Provide the (X, Y) coordinate of the cell's center where the given text is located.  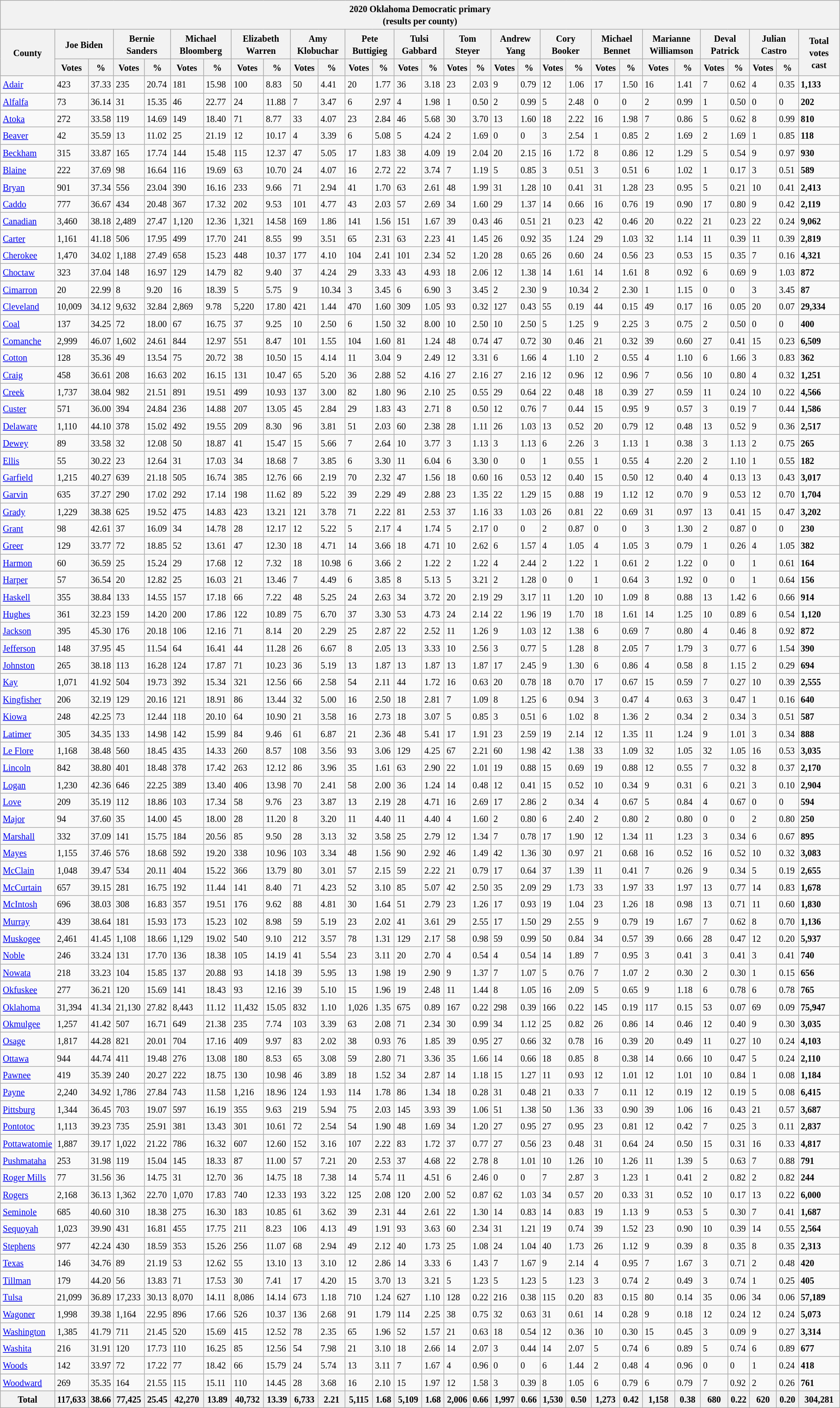
13.10 (277, 1263)
17.53 (217, 1280)
832 (304, 1006)
4,566 (819, 392)
Woods (28, 1365)
1,071 (72, 682)
20.88 (217, 972)
8.98 (277, 921)
13.08 (217, 1058)
Carter (28, 238)
694 (819, 665)
21.38 (217, 1023)
84 (248, 733)
1,161 (72, 238)
3.04 (383, 358)
17.16 (217, 1041)
2.40 (579, 819)
14.11 (217, 1297)
448 (248, 255)
12.17 (277, 529)
Harper (28, 580)
646 (129, 785)
1,362 (129, 1194)
32.19 (101, 699)
8.55 (277, 238)
1,108 (129, 938)
Tom Steyer (468, 44)
3.06 (383, 750)
3.36 (433, 1058)
263 (248, 767)
Total (28, 1399)
Cotton (28, 358)
914 (819, 597)
18.48 (157, 767)
17,233 (129, 1297)
11.20 (277, 819)
1,817 (72, 1041)
1,321 (248, 221)
27.82 (157, 1006)
12.08 (157, 443)
2,119 (819, 204)
735 (129, 1126)
9.53 (277, 204)
2.20 (687, 460)
27.49 (157, 255)
39.15 (101, 887)
3.74 (433, 170)
122 (248, 614)
8.14 (277, 631)
1.16 (481, 511)
31.98 (101, 1160)
9.25 (277, 324)
4.20 (332, 1280)
9.63 (277, 1109)
2.97 (383, 101)
635 (72, 494)
Beckham (28, 153)
Custer (28, 409)
1.78 (383, 1092)
Michael Bloomberg (201, 44)
8.57 (277, 750)
2.70 (433, 955)
Oklahoma (28, 1006)
Grady (28, 511)
165 (129, 153)
20.01 (157, 1041)
22.95 (157, 1314)
248 (72, 716)
18.66 (157, 938)
9,062 (819, 221)
166 (553, 1006)
982 (129, 392)
12.44 (157, 716)
2,819 (819, 238)
167 (457, 1006)
576 (129, 853)
33.23 (101, 972)
2.12 (383, 1246)
5.95 (332, 972)
0.29 (787, 665)
0.72 (529, 341)
Cleveland (28, 306)
37.69 (101, 170)
4.73 (433, 614)
Marianne Williamson (671, 44)
34.92 (101, 1092)
39.23 (101, 1126)
9.20 (157, 289)
33.77 (101, 546)
29,334 (819, 306)
1,048 (72, 870)
1.27 (529, 1075)
434 (129, 204)
Pittsburg (28, 1109)
37.27 (101, 494)
357 (187, 904)
5.66 (332, 443)
9.10 (277, 938)
11.12 (217, 1006)
8.30 (277, 426)
2020 Oklahoma Democratic primary(results per county) (420, 15)
13.43 (217, 1126)
592 (187, 853)
32.84 (157, 306)
1.31 (383, 938)
12.62 (217, 1263)
McClain (28, 870)
94 (72, 819)
1,704 (819, 494)
250 (819, 819)
2.63 (383, 597)
21.45 (157, 1331)
1,164 (129, 1314)
116 (187, 170)
1,385 (72, 1331)
206 (72, 699)
21.22 (157, 1143)
Marshall (28, 836)
540 (248, 938)
2.26 (579, 443)
10.23 (277, 665)
Total votes cast (819, 53)
13.44 (277, 699)
3.78 (332, 511)
3.63 (433, 1229)
Caddo (28, 204)
16.63 (157, 375)
3,460 (72, 221)
8,443 (187, 1006)
Wagoner (28, 1314)
17.22 (157, 1365)
34.02 (101, 255)
506 (129, 238)
2.58 (332, 682)
41.79 (101, 1331)
2,240 (72, 1092)
5.94 (332, 1109)
3.81 (332, 426)
3.62 (332, 1211)
277 (72, 989)
12.70 (217, 1177)
1.92 (687, 580)
2.80 (383, 1058)
19.52 (157, 511)
Beaver (28, 136)
3.34 (332, 853)
2.35 (332, 1331)
1,113 (72, 1126)
Bryan (28, 187)
193 (304, 1194)
99 (304, 238)
1,155 (72, 853)
4.68 (433, 1160)
10.93 (277, 392)
1.43 (481, 1263)
15.79 (277, 1365)
520 (187, 1331)
305 (72, 733)
Le Flore (28, 750)
149 (187, 118)
281 (129, 887)
8.40 (277, 887)
144 (187, 153)
0.05 (739, 306)
2,564 (819, 1229)
504 (129, 682)
17.87 (217, 665)
Ottawa (28, 1058)
587 (819, 716)
18.39 (217, 289)
888 (819, 733)
20.16 (157, 699)
184 (187, 836)
10.96 (277, 853)
18.87 (217, 443)
37.33 (101, 84)
230 (819, 529)
10.89 (277, 614)
470 (359, 306)
117,633 (72, 1399)
14.69 (157, 118)
16.41 (217, 648)
777 (72, 204)
597 (187, 1109)
419 (72, 1075)
15.85 (157, 972)
5,937 (819, 938)
1,470 (72, 255)
Joe Biden (84, 44)
Deval Patrick (725, 44)
400 (819, 324)
13.54 (157, 358)
36.89 (101, 1297)
292 (187, 494)
1,678 (819, 887)
10.70 (277, 170)
17.95 (157, 238)
14.98 (157, 733)
36.67 (101, 204)
3.07 (433, 716)
10.50 (277, 358)
130 (248, 1075)
68 (304, 1246)
1,184 (819, 1075)
821 (129, 1041)
607 (248, 1143)
15.75 (157, 836)
38.80 (101, 767)
17.80 (277, 306)
338 (248, 853)
385 (248, 477)
526 (248, 1314)
8.53 (277, 1058)
31,394 (72, 1006)
12.82 (157, 580)
3.93 (433, 1109)
11.88 (277, 101)
1.21 (529, 1229)
3.08 (332, 1058)
3.47 (332, 101)
Lincoln (28, 767)
11.00 (277, 1160)
1.41 (687, 84)
45.30 (101, 631)
41.92 (101, 682)
Pawnee (28, 1075)
112 (129, 802)
6.67 (332, 648)
656 (819, 972)
4.23 (332, 887)
3,017 (819, 477)
1,257 (72, 1023)
34.12 (101, 306)
3.01 (332, 870)
20.10 (217, 716)
12.37 (277, 153)
620 (763, 1399)
11,432 (248, 1006)
Kay (28, 682)
39.47 (101, 870)
1.14 (687, 238)
16.32 (217, 1143)
69 (763, 1006)
20.18 (157, 631)
405 (819, 1280)
1,026 (359, 1006)
1,997 (504, 1399)
2,517 (819, 426)
14.79 (217, 272)
439 (72, 921)
2.66 (433, 1348)
198 (248, 494)
Cory Booker (565, 44)
256 (248, 1246)
12.12 (277, 767)
315 (72, 153)
5.20 (332, 375)
15.98 (217, 84)
272 (72, 118)
310 (129, 1211)
Craig (28, 375)
Johnston (28, 665)
Creek (28, 392)
30.22 (101, 460)
Garvin (28, 494)
173 (187, 921)
9.78 (217, 306)
17.73 (157, 1348)
182 (819, 460)
18.42 (217, 1365)
14.20 (157, 614)
39.90 (101, 1229)
22.70 (157, 1194)
169 (304, 221)
6.87 (332, 733)
Amy Klobuchar (318, 44)
3.20 (332, 819)
2.38 (433, 426)
309 (408, 306)
McCurtain (28, 887)
46.07 (101, 341)
38.38 (101, 511)
571 (72, 409)
677 (819, 1348)
9.62 (277, 904)
44.74 (101, 1058)
41.42 (101, 1023)
41.18 (101, 238)
Pottawatomie (28, 1143)
0.10 (787, 785)
Washington (28, 1331)
6,000 (819, 1194)
5,115 (359, 1399)
1.58 (481, 1382)
Major (28, 819)
1,022 (129, 1143)
56 (129, 1280)
19.07 (157, 1109)
Michael Bennet (617, 44)
2,313 (819, 1246)
2.06 (481, 272)
418 (819, 1365)
42,270 (187, 1399)
560 (129, 750)
6,733 (304, 1399)
382 (819, 546)
Alfalfa (28, 101)
5.05 (332, 153)
Atoka (28, 118)
192 (187, 887)
395 (72, 631)
2.44 (529, 563)
362 (819, 358)
33.24 (101, 955)
17.74 (157, 153)
791 (819, 1160)
4,817 (819, 1143)
40.27 (101, 477)
Tulsa (28, 1297)
38.64 (101, 921)
Washita (28, 1348)
10.17 (277, 136)
Stephens (28, 1246)
76 (408, 1041)
5.68 (433, 118)
421 (304, 306)
3,314 (819, 1331)
36.21 (101, 989)
4.16 (433, 375)
5,109 (408, 1399)
219 (304, 1109)
290 (129, 494)
7.41 (277, 1280)
1.42 (739, 597)
County (28, 53)
761 (819, 1382)
3,202 (819, 511)
34.35 (101, 733)
2.92 (433, 853)
62 (504, 1194)
17.34 (217, 802)
19.73 (157, 682)
18.86 (157, 802)
507 (129, 1023)
7.38 (332, 1177)
Woodward (28, 1382)
298 (504, 1006)
4.77 (332, 204)
37.34 (101, 187)
241 (248, 238)
2.49 (433, 358)
430 (129, 1246)
16.09 (157, 529)
8,070 (187, 1297)
30.13 (157, 1297)
696 (72, 904)
944 (72, 1058)
4.10 (332, 255)
435 (187, 750)
Andrew Yang (515, 44)
2.32 (383, 477)
21.18 (157, 477)
12.97 (217, 341)
11.58 (217, 1092)
24.61 (157, 341)
275 (187, 1211)
15.47 (277, 443)
12.30 (277, 546)
8.23 (277, 1229)
3.61 (433, 921)
1,158 (658, 1399)
20.27 (157, 1075)
0.13 (739, 477)
1,229 (72, 511)
253 (72, 1160)
1.54 (787, 648)
2,006 (457, 1399)
44.20 (101, 1280)
11.02 (157, 136)
1.19 (481, 170)
10.85 (277, 1211)
4.51 (433, 1177)
42.24 (101, 1246)
842 (72, 767)
5.00 (332, 699)
3.22 (332, 1194)
2,489 (129, 221)
2.73 (383, 716)
3.00 (332, 392)
Elizabeth Warren (261, 44)
41.45 (101, 938)
35.35 (101, 1382)
57,189 (819, 1297)
810 (819, 118)
12.64 (157, 460)
16.30 (217, 1211)
24.84 (157, 409)
2.78 (481, 1160)
42.36 (101, 785)
156 (819, 580)
4,321 (819, 255)
12.33 (277, 1194)
19.20 (217, 853)
75,947 (819, 1006)
5.07 (433, 887)
17.68 (217, 563)
Kingfisher (28, 699)
2.23 (433, 238)
23.04 (157, 187)
McIntosh (28, 904)
Cherokee (28, 255)
16.64 (157, 170)
31.91 (101, 1348)
353 (187, 1246)
2.36 (383, 733)
44.28 (101, 1041)
8.77 (277, 118)
675 (408, 1006)
2.59 (529, 733)
15.48 (217, 153)
14.14 (277, 1297)
21.55 (157, 1382)
4.41 (332, 84)
9.76 (277, 802)
4.81 (332, 904)
19.48 (157, 1058)
8.47 (277, 341)
14.45 (277, 1382)
1,830 (819, 904)
301 (248, 1126)
5,220 (248, 306)
246 (72, 955)
17.32 (217, 204)
Tulsi Gabbard (419, 44)
36.00 (101, 409)
14.83 (217, 511)
20.48 (157, 204)
Rogers (28, 1194)
20.11 (157, 870)
13.05 (277, 409)
14.18 (277, 972)
3.77 (433, 443)
4.09 (433, 153)
639 (129, 477)
10.61 (277, 1126)
361 (72, 614)
20.72 (217, 358)
2.62 (481, 546)
Canadian (28, 221)
3.96 (332, 767)
37.04 (101, 272)
19.69 (217, 170)
415 (248, 1331)
13.79 (277, 870)
7.21 (332, 1160)
Roger Mills (28, 1177)
183 (248, 1211)
Bernie Sanders (142, 44)
12.52 (277, 1331)
260 (248, 750)
5.10 (332, 989)
896 (187, 1314)
207 (248, 409)
240 (129, 1075)
16.97 (157, 272)
14.78 (217, 529)
21,099 (72, 1297)
Pushmataha (28, 1160)
589 (819, 170)
1,273 (606, 1399)
14.33 (217, 750)
891 (187, 392)
37.09 (101, 836)
37.46 (101, 853)
16.28 (157, 665)
38.04 (101, 392)
1,216 (248, 1092)
4.14 (332, 358)
0.45 (687, 1331)
17.83 (217, 1194)
2,168 (72, 1194)
1.49 (481, 853)
102 (248, 921)
13.83 (157, 1280)
4.93 (433, 272)
18.59 (157, 1246)
20.56 (217, 836)
77,425 (129, 1399)
2.52 (433, 631)
152 (304, 1143)
Texas (28, 1263)
5.75 (277, 289)
15.02 (157, 426)
15.99 (217, 733)
179 (72, 1280)
703 (129, 1109)
0.18 (687, 1314)
31.56 (101, 1177)
13.21 (277, 511)
2,413 (819, 187)
13.89 (217, 1399)
16.74 (217, 477)
16.25 (217, 1348)
22.99 (101, 289)
90 (408, 853)
22.25 (157, 785)
39.38 (101, 1314)
308 (129, 904)
13.61 (217, 546)
658 (187, 255)
19.55 (217, 426)
844 (187, 341)
18.91 (217, 699)
1,687 (819, 1211)
146 (72, 1263)
Payne (28, 1092)
0.94 (579, 699)
2,461 (72, 938)
409 (248, 1041)
107 (359, 1143)
9.50 (277, 836)
269 (72, 1382)
38.48 (101, 750)
12.60 (277, 1143)
3.51 (332, 238)
1.45 (481, 238)
392 (187, 682)
786 (187, 1143)
625 (129, 511)
2,999 (72, 341)
1.77 (383, 84)
15.22 (217, 870)
105 (248, 955)
1.99 (481, 187)
Pete Buttigieg (370, 44)
8,086 (248, 1297)
4.49 (332, 580)
42.25 (101, 716)
157 (187, 597)
200 (187, 614)
18.45 (157, 750)
2.64 (383, 443)
895 (819, 836)
3.13 (332, 836)
Seminole (28, 1211)
38.66 (101, 1399)
1.89 (579, 955)
233 (248, 187)
Jackson (28, 631)
1,136 (819, 921)
6,415 (819, 1092)
19.02 (217, 938)
594 (819, 802)
10.90 (277, 716)
127 (504, 306)
180 (248, 1058)
Dewey (28, 443)
1.08 (481, 1246)
36.45 (101, 1109)
404 (187, 870)
16.83 (157, 904)
680 (714, 1399)
14.00 (157, 819)
108 (304, 750)
13.39 (277, 1399)
556 (129, 187)
1.55 (332, 341)
35.59 (101, 136)
505 (187, 477)
13.46 (277, 580)
40.60 (101, 1211)
13.98 (277, 785)
20.74 (157, 84)
10,009 (72, 306)
17.42 (217, 767)
15.24 (157, 563)
12.36 (217, 221)
2.45 (529, 665)
394 (129, 409)
3.68 (332, 1382)
Mayes (28, 853)
17.14 (217, 494)
1,602 (129, 341)
673 (304, 1297)
276 (187, 1058)
1,133 (819, 84)
5.25 (332, 597)
1.80 (383, 392)
18.85 (157, 546)
2.46 (481, 1177)
Jefferson (28, 648)
381 (187, 1126)
Sequoyah (28, 1229)
38.03 (101, 904)
1,251 (819, 375)
15.93 (157, 921)
Delaware (28, 426)
Blaine (28, 170)
117 (658, 1006)
711 (129, 1331)
3.17 (529, 597)
36.61 (101, 375)
1,887 (72, 1143)
2.11 (383, 682)
37.60 (101, 819)
3.89 (332, 1075)
1.11 (481, 426)
710 (359, 1297)
16.81 (157, 1229)
32.23 (101, 614)
1,215 (72, 477)
2.71 (433, 409)
18.75 (217, 1075)
9.97 (277, 1041)
6.04 (433, 460)
9.46 (277, 733)
4.25 (433, 750)
211 (248, 1229)
5.41 (433, 733)
3.87 (332, 802)
3,687 (819, 1109)
Grant (28, 529)
177 (304, 255)
2.68 (332, 1314)
1.74 (433, 529)
2,655 (819, 870)
3.18 (433, 84)
304,281 (819, 1399)
4.13 (332, 1229)
Murray (28, 921)
431 (129, 1229)
685 (72, 1211)
640 (819, 699)
159 (129, 614)
12.76 (277, 477)
Cimarron (28, 289)
3,083 (819, 853)
Garfield (28, 477)
Comanche (28, 341)
2,837 (819, 1126)
36.13 (101, 1194)
212 (304, 938)
1,110 (72, 426)
22.77 (217, 101)
36.54 (101, 580)
21,130 (129, 1006)
1,129 (187, 938)
17.75 (217, 1229)
14.55 (157, 597)
11.54 (157, 648)
33.97 (101, 1365)
2,170 (819, 767)
27.84 (157, 1092)
455 (187, 1229)
Coal (28, 324)
18.43 (217, 989)
6.90 (433, 289)
1.64 (383, 904)
18.33 (217, 1160)
Love (28, 802)
649 (187, 1023)
Latimer (28, 733)
Muskogee (28, 938)
25.91 (157, 1126)
14.19 (277, 955)
11.62 (277, 494)
Okmulgee (28, 1023)
17.03 (217, 460)
0.68 (631, 853)
5.54 (332, 955)
14.58 (277, 221)
36.59 (101, 563)
1,023 (72, 1229)
35.39 (101, 1075)
15.35 (157, 101)
0.37 (787, 767)
100 (248, 84)
1.85 (433, 1041)
1,786 (129, 1092)
1,230 (72, 785)
16.16 (217, 187)
Noble (28, 955)
11.07 (277, 1246)
321 (248, 682)
218 (72, 972)
113 (129, 665)
3.16 (332, 1143)
15.26 (217, 1246)
2,110 (819, 1058)
17.66 (217, 1314)
Julian Castro (774, 44)
11.28 (277, 648)
91 (359, 1314)
0.14 (687, 1297)
1,586 (819, 409)
Nowata (28, 972)
Kiowa (28, 716)
42.61 (101, 529)
323 (72, 272)
208 (129, 375)
0.58 (687, 665)
9.40 (277, 272)
406 (248, 785)
1,998 (72, 1314)
3.57 (332, 938)
88 (304, 904)
18.40 (217, 118)
15.05 (277, 1006)
Hughes (28, 614)
27.47 (157, 221)
33.87 (101, 153)
332 (72, 836)
7.22 (277, 597)
901 (72, 187)
16.19 (217, 1109)
534 (129, 870)
411 (129, 1058)
Pontotoc (28, 1126)
151 (408, 221)
366 (248, 870)
2.04 (481, 153)
36.14 (101, 101)
9.66 (277, 187)
40,732 (248, 1399)
977 (72, 1246)
7.98 (332, 1348)
3.31 (481, 358)
21.51 (157, 392)
2.81 (433, 699)
3.56 (332, 750)
1,168 (72, 750)
5.13 (433, 580)
Osage (28, 1041)
389 (187, 785)
2.56 (481, 648)
1.86 (332, 221)
492 (187, 426)
2,869 (187, 306)
3.72 (433, 597)
16.71 (157, 1023)
1,188 (129, 255)
37.95 (101, 648)
657 (72, 887)
1.93 (332, 1092)
14.88 (217, 409)
Choctaw (28, 272)
401 (129, 767)
5.08 (383, 136)
1,070 (187, 1194)
1,344 (72, 1109)
765 (819, 989)
41.34 (101, 1006)
Tillman (28, 1280)
7.74 (277, 1023)
11.44 (217, 887)
2,555 (819, 682)
34.25 (101, 324)
236 (187, 409)
17.18 (217, 597)
18.96 (277, 1092)
367 (187, 204)
8.00 (433, 324)
13.40 (217, 785)
244 (819, 1177)
Okfuskee (28, 989)
Harmon (28, 563)
10.47 (277, 375)
6,509 (819, 341)
7.32 (277, 563)
15.34 (217, 682)
35.19 (101, 802)
38.84 (101, 597)
704 (187, 1041)
4,103 (819, 1041)
627 (408, 1297)
Ellis (28, 460)
1,530 (553, 1399)
Haskell (28, 597)
15.11 (217, 1382)
125 (359, 1194)
16.03 (217, 580)
Logan (28, 785)
34.76 (101, 1263)
551 (248, 341)
25.45 (157, 1399)
2,904 (819, 785)
5,073 (819, 1314)
743 (187, 1092)
420 (819, 1263)
6.70 (332, 614)
475 (187, 511)
44.10 (101, 426)
17.86 (217, 614)
Adair (28, 84)
15.04 (157, 1160)
930 (819, 153)
8.83 (277, 84)
Greer (28, 546)
1,737 (72, 392)
9,632 (129, 306)
2.72 (383, 170)
17.02 (157, 494)
16.15 (217, 375)
458 (72, 375)
35.36 (101, 358)
39.17 (101, 1143)
